Provide the (x, y) coordinate of the cell's center where the given text is located.  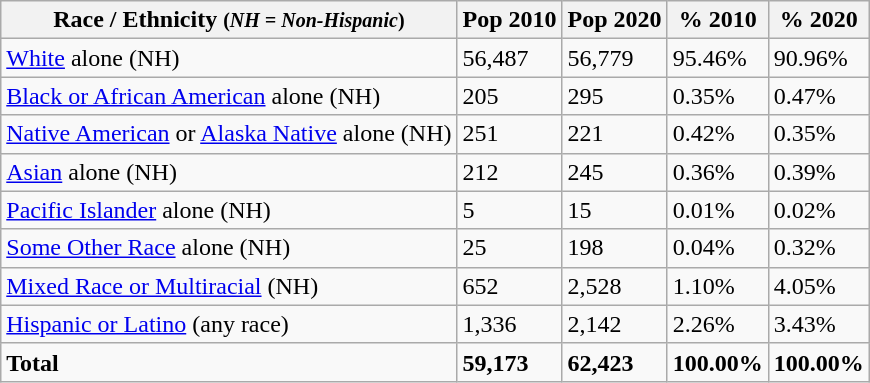
62,423 (614, 362)
Pacific Islander alone (NH) (229, 210)
25 (510, 248)
221 (614, 134)
4.05% (818, 286)
Black or African American alone (NH) (229, 96)
3.43% (818, 324)
2,528 (614, 286)
Mixed Race or Multiracial (NH) (229, 286)
5 (510, 210)
56,779 (614, 58)
59,173 (510, 362)
Native American or Alaska Native alone (NH) (229, 134)
251 (510, 134)
2,142 (614, 324)
245 (614, 172)
White alone (NH) (229, 58)
Hispanic or Latino (any race) (229, 324)
Pop 2020 (614, 20)
Race / Ethnicity (NH = Non-Hispanic) (229, 20)
1.10% (718, 286)
198 (614, 248)
0.32% (818, 248)
652 (510, 286)
205 (510, 96)
% 2010 (718, 20)
0.47% (818, 96)
15 (614, 210)
1,336 (510, 324)
0.39% (818, 172)
0.42% (718, 134)
295 (614, 96)
212 (510, 172)
Pop 2010 (510, 20)
0.02% (818, 210)
0.04% (718, 248)
0.01% (718, 210)
0.36% (718, 172)
90.96% (818, 58)
% 2020 (818, 20)
2.26% (718, 324)
56,487 (510, 58)
Total (229, 362)
Asian alone (NH) (229, 172)
Some Other Race alone (NH) (229, 248)
95.46% (718, 58)
